Provide the [X, Y] coordinate of the cell's center where the given text is located.  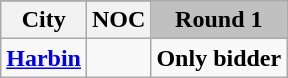
Only bidder [219, 58]
Round 1 [219, 20]
NOC [119, 20]
Harbin [44, 58]
City [44, 20]
